Determine the (X, Y) coordinate at the center of the cell enclosing the given text.  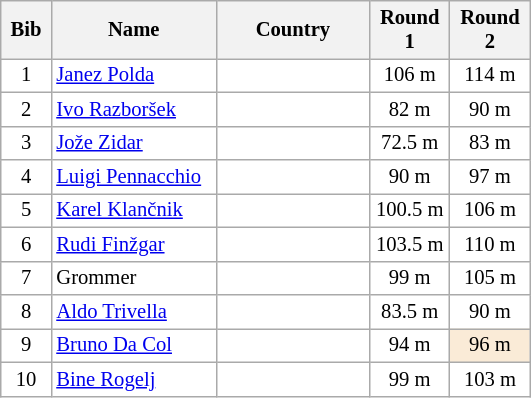
103 m (490, 379)
5 (26, 210)
Grommer (134, 278)
114 m (490, 75)
100.5 m (410, 210)
Round 2 (490, 29)
Luigi Pennacchio (134, 177)
1 (26, 75)
82 m (410, 109)
8 (26, 311)
103.5 m (410, 244)
10 (26, 379)
Aldo Trivella (134, 311)
Ivo Razboršek (134, 109)
94 m (410, 345)
Karel Klančnik (134, 210)
3 (26, 143)
Bib (26, 29)
105 m (490, 278)
96 m (490, 345)
Rudi Finžgar (134, 244)
Jože Zidar (134, 143)
7 (26, 278)
Janez Polda (134, 75)
Bine Rogelj (134, 379)
Round 1 (410, 29)
110 m (490, 244)
2 (26, 109)
9 (26, 345)
72.5 m (410, 143)
Country (292, 29)
Bruno Da Col (134, 345)
97 m (490, 177)
Name (134, 29)
4 (26, 177)
83 m (490, 143)
6 (26, 244)
83.5 m (410, 311)
